Provide the [X, Y] coordinate of the cell's center where the given text is located.  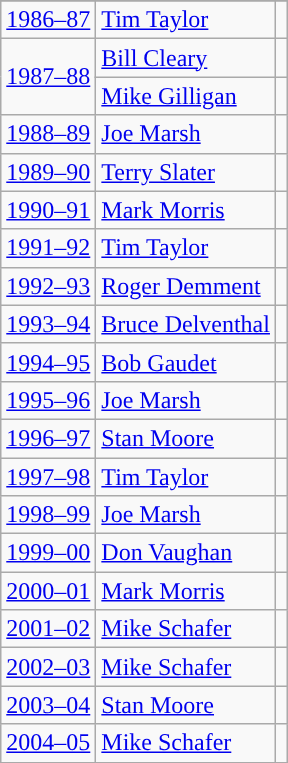
1990–91 [48, 210]
Terry Slater [186, 172]
1988–89 [48, 134]
1987–88 [48, 77]
1994–95 [48, 362]
1993–94 [48, 324]
1998–99 [48, 515]
Don Vaughan [186, 553]
1986–87 [48, 20]
Bill Cleary [186, 58]
1999–00 [48, 553]
Roger Demment [186, 286]
Bruce Delventhal [186, 324]
1989–90 [48, 172]
2003–04 [48, 705]
1992–93 [48, 286]
2001–02 [48, 629]
1995–96 [48, 400]
1997–98 [48, 477]
Bob Gaudet [186, 362]
Mike Gilligan [186, 96]
1996–97 [48, 438]
2004–05 [48, 743]
1991–92 [48, 248]
2000–01 [48, 591]
2002–03 [48, 667]
